For the text-containing cell, return its midpoint in (x, y) coordinate format. 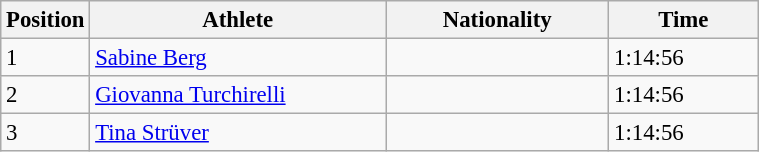
2 (46, 95)
1 (46, 58)
Position (46, 20)
Tina Strüver (238, 133)
3 (46, 133)
Athlete (238, 20)
Giovanna Turchirelli (238, 95)
Nationality (498, 20)
Sabine Berg (238, 58)
Time (684, 20)
